Locate the cell with the specified text and output its [x, y] center coordinate. 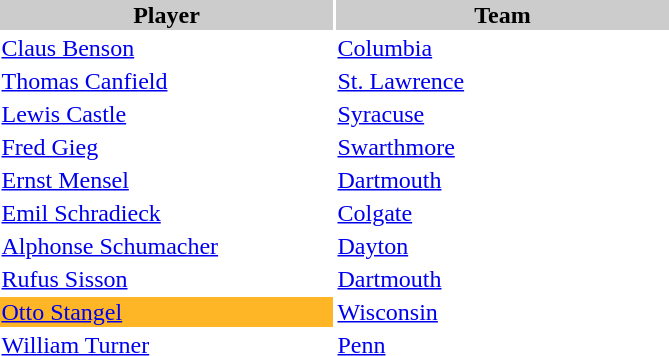
Rufus Sisson [166, 279]
Ernst Mensel [166, 180]
Fred Gieg [166, 147]
Dayton [502, 246]
Otto Stangel [166, 312]
Colgate [502, 213]
Alphonse Schumacher [166, 246]
Thomas Canfield [166, 81]
Swarthmore [502, 147]
Wisconsin [502, 312]
Emil Schradieck [166, 213]
Team [502, 15]
Lewis Castle [166, 114]
Columbia [502, 48]
Player [166, 15]
Syracuse [502, 114]
Claus Benson [166, 48]
St. Lawrence [502, 81]
